Detect which cell encompasses the target text, then output its [X, Y] center coordinate. 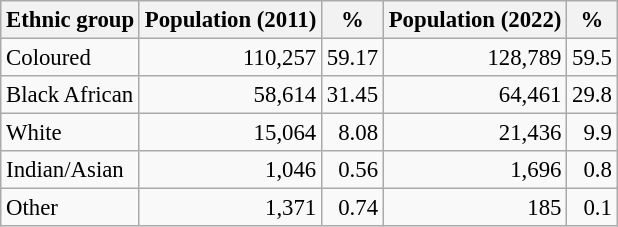
0.74 [353, 208]
59.17 [353, 58]
Indian/Asian [70, 170]
128,789 [474, 58]
185 [474, 208]
58,614 [230, 95]
8.08 [353, 133]
Black African [70, 95]
1,046 [230, 170]
Coloured [70, 58]
White [70, 133]
29.8 [592, 95]
0.1 [592, 208]
0.8 [592, 170]
21,436 [474, 133]
110,257 [230, 58]
59.5 [592, 58]
9.9 [592, 133]
Population (2011) [230, 20]
64,461 [474, 95]
Other [70, 208]
1,696 [474, 170]
Ethnic group [70, 20]
0.56 [353, 170]
1,371 [230, 208]
15,064 [230, 133]
Population (2022) [474, 20]
31.45 [353, 95]
